Extract the [X, Y] coordinate from the center of the cell holding the provided text.  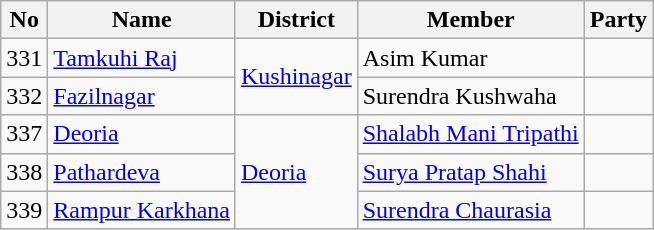
Surya Pratap Shahi [470, 172]
Asim Kumar [470, 58]
Party [618, 20]
337 [24, 134]
Shalabh Mani Tripathi [470, 134]
Kushinagar [296, 77]
338 [24, 172]
Rampur Karkhana [142, 210]
Surendra Kushwaha [470, 96]
Fazilnagar [142, 96]
District [296, 20]
No [24, 20]
332 [24, 96]
Surendra Chaurasia [470, 210]
339 [24, 210]
Name [142, 20]
Pathardeva [142, 172]
Member [470, 20]
331 [24, 58]
Tamkuhi Raj [142, 58]
